Pinpoint the cell where the given text exists, returning its [X, Y] midpoint coordinate. 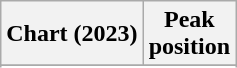
Chart (2023) [72, 34]
Peakposition [189, 34]
